Find where the given text appears and provide that cell's center as [x, y] coordinate. 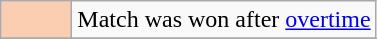
Match was won after overtime [224, 20]
